Output the (X, Y) coordinate of the center of the cell containing the given text.  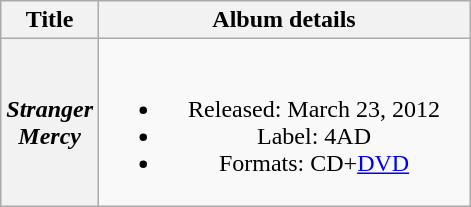
Released: March 23, 2012Label: 4ADFormats: CD+DVD (284, 122)
Stranger Mercy (50, 122)
Title (50, 20)
Album details (284, 20)
